Return the [X, Y] coordinate for the center point of the cell that contains the specified text.  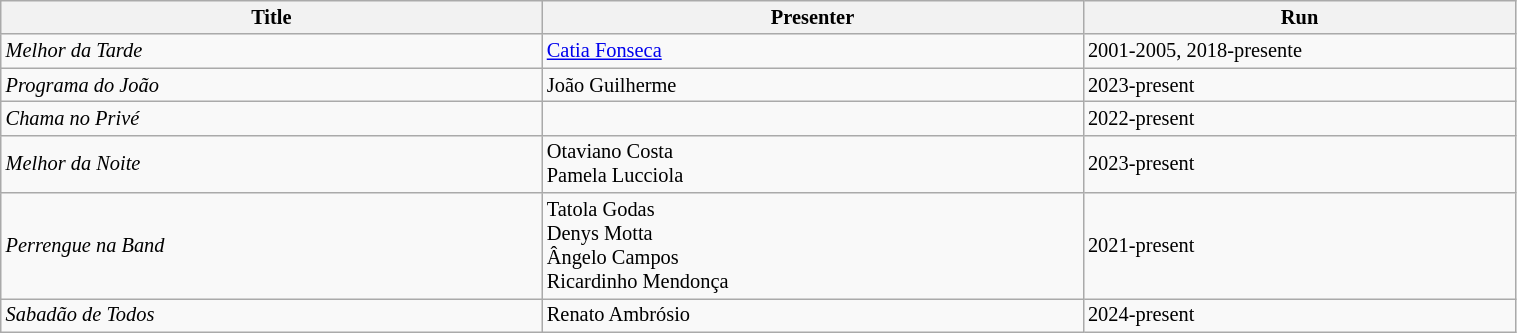
Programa do João [272, 85]
2024-present [1300, 315]
Tatola Godas Denys Motta Ângelo Campos Ricardinho Mendonça [812, 246]
Chama no Privé [272, 118]
Melhor da Noite [272, 164]
Run [1300, 17]
João Guilherme [812, 85]
Presenter [812, 17]
2021-present [1300, 246]
Title [272, 17]
Catia Fonseca [812, 51]
Renato Ambrósio [812, 315]
Melhor da Tarde [272, 51]
Otaviano Costa Pamela Lucciola [812, 164]
2001-2005, 2018-presente [1300, 51]
2022-present [1300, 118]
Perrengue na Band [272, 246]
Sabadão de Todos [272, 315]
